Determine the [X, Y] coordinate at the center of the cell enclosing the given text.  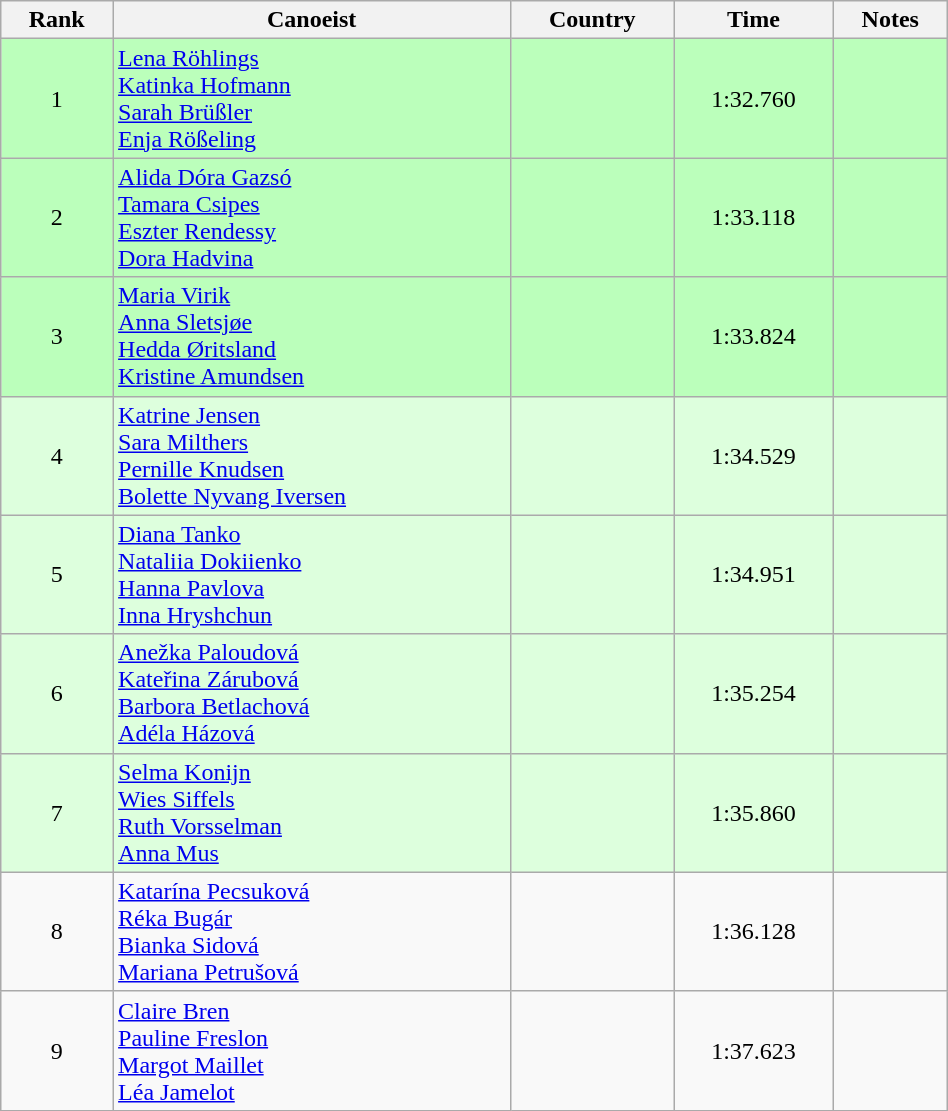
Claire BrenPauline FreslonMargot MailletLéa Jamelot [312, 1050]
Selma KonijnWies SiffelsRuth VorsselmanAnna Mus [312, 812]
1:32.760 [754, 98]
1:36.128 [754, 932]
Notes [890, 20]
Diana TankoNataliia DokiienkoHanna PavlovaInna Hryshchun [312, 574]
Canoeist [312, 20]
1:35.860 [754, 812]
1:34.951 [754, 574]
Time [754, 20]
Country [592, 20]
Anežka PaloudováKateřina ZárubováBarbora BetlachováAdéla Házová [312, 694]
1 [57, 98]
Katarína PecsukováRéka BugárBianka SidováMariana Petrušová [312, 932]
3 [57, 336]
Lena RöhlingsKatinka HofmannSarah BrüßlerEnja Rößeling [312, 98]
Katrine JensenSara MilthersPernille KnudsenBolette Nyvang Iversen [312, 456]
5 [57, 574]
Alida Dóra GazsóTamara CsipesEszter RendessyDora Hadvina [312, 218]
7 [57, 812]
6 [57, 694]
1:33.824 [754, 336]
Maria VirikAnna SletsjøeHedda ØritslandKristine Amundsen [312, 336]
Rank [57, 20]
2 [57, 218]
1:37.623 [754, 1050]
1:33.118 [754, 218]
8 [57, 932]
1:35.254 [754, 694]
4 [57, 456]
1:34.529 [754, 456]
9 [57, 1050]
